Determine the (X, Y) coordinate at the center of the cell enclosing the given text.  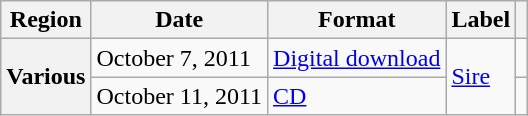
CD (357, 96)
October 7, 2011 (180, 58)
Label (481, 20)
Format (357, 20)
Digital download (357, 58)
Region (46, 20)
October 11, 2011 (180, 96)
Sire (481, 77)
Various (46, 77)
Date (180, 20)
